Output the (x, y) coordinate of the center of the cell containing the given text.  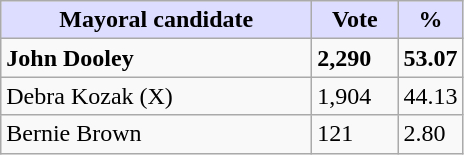
John Dooley (156, 58)
44.13 (430, 96)
Debra Kozak (X) (156, 96)
2.80 (430, 134)
Vote (355, 20)
1,904 (355, 96)
2,290 (355, 58)
% (430, 20)
53.07 (430, 58)
Bernie Brown (156, 134)
121 (355, 134)
Mayoral candidate (156, 20)
